Return the (X, Y) coordinate for the center point of the cell that contains the specified text.  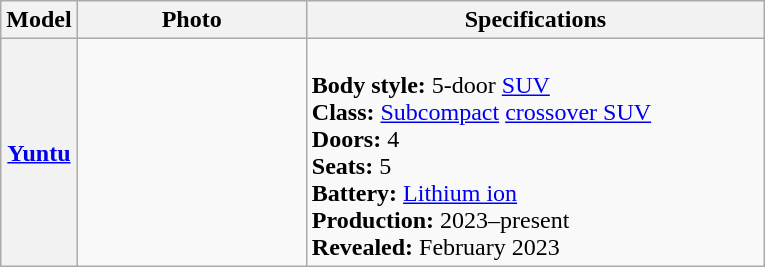
Photo (192, 20)
Specifications (535, 20)
Yuntu (39, 152)
Model (39, 20)
Body style: 5-door SUVClass: Subcompact crossover SUVDoors: 4Seats: 5Battery: Lithium ionProduction: 2023–presentRevealed: February 2023 (535, 152)
